Capture the cell that displays the provided text and extract its (x, y) central coordinate. 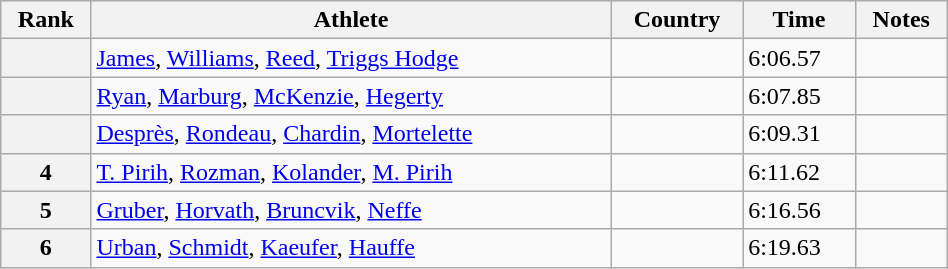
4 (46, 172)
Ryan, Marburg, McKenzie, Hegerty (351, 96)
Rank (46, 20)
Athlete (351, 20)
6:07.85 (800, 96)
5 (46, 210)
Notes (901, 20)
6:19.63 (800, 248)
Time (800, 20)
Urban, Schmidt, Kaeufer, Hauffe (351, 248)
Country (676, 20)
6:16.56 (800, 210)
James, Williams, Reed, Triggs Hodge (351, 58)
T. Pirih, Rozman, Kolander, M. Pirih (351, 172)
6:09.31 (800, 134)
Desprès, Rondeau, Chardin, Mortelette (351, 134)
6:06.57 (800, 58)
6 (46, 248)
Gruber, Horvath, Bruncvik, Neffe (351, 210)
6:11.62 (800, 172)
